From the cell containing the given text, extract its center point as [X, Y] coordinate. 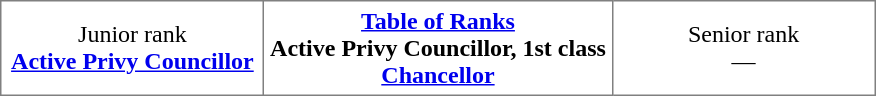
Junior rankActive Privy Councillor [132, 48]
Table of RanksActive Privy Councillor, 1st classChancellor [438, 48]
Senior rank— [744, 48]
